Determine the [X, Y] coordinate at the center of the cell enclosing the given text.  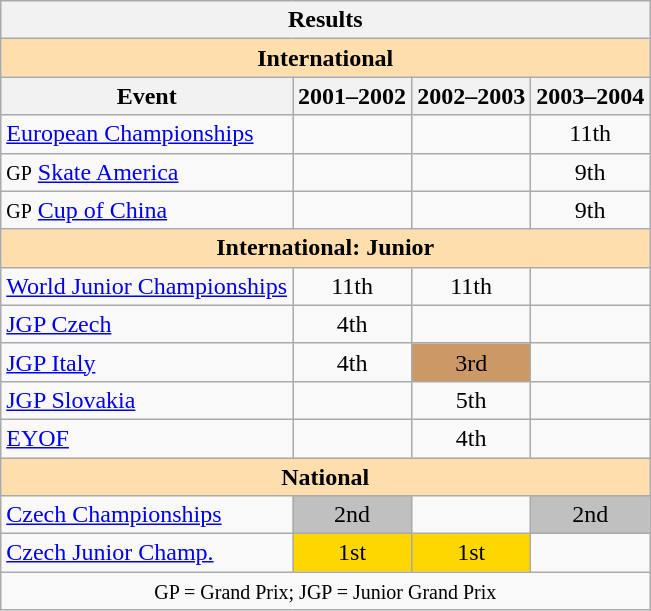
GP Cup of China [147, 210]
GP = Grand Prix; JGP = Junior Grand Prix [326, 591]
JGP Italy [147, 362]
World Junior Championships [147, 286]
International [326, 58]
2002–2003 [472, 96]
Czech Junior Champ. [147, 553]
Event [147, 96]
JGP Czech [147, 324]
2003–2004 [590, 96]
Results [326, 20]
GP Skate America [147, 172]
JGP Slovakia [147, 400]
3rd [472, 362]
Czech Championships [147, 515]
National [326, 477]
International: Junior [326, 248]
EYOF [147, 438]
5th [472, 400]
European Championships [147, 134]
2001–2002 [352, 96]
